For the text-containing cell, return its midpoint in [x, y] coordinate format. 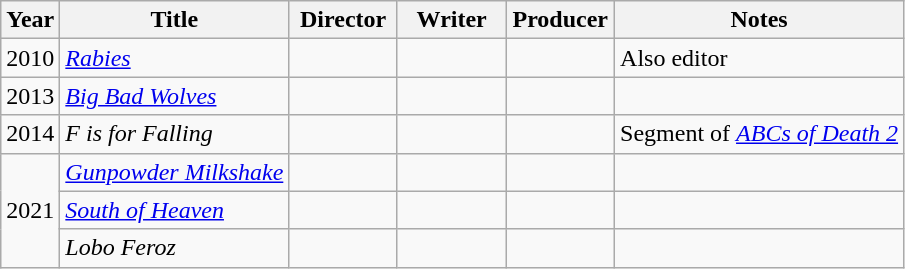
Rabies [174, 58]
Title [174, 20]
2021 [30, 210]
Writer [452, 20]
South of Heaven [174, 210]
Big Bad Wolves [174, 96]
Year [30, 20]
Gunpowder Milkshake [174, 172]
F is for Falling [174, 134]
Segment of ABCs of Death 2 [760, 134]
Also editor [760, 58]
Director [344, 20]
Notes [760, 20]
2014 [30, 134]
2010 [30, 58]
Lobo Feroz [174, 248]
2013 [30, 96]
Producer [560, 20]
